Pinpoint the cell where the given text exists, returning its [X, Y] midpoint coordinate. 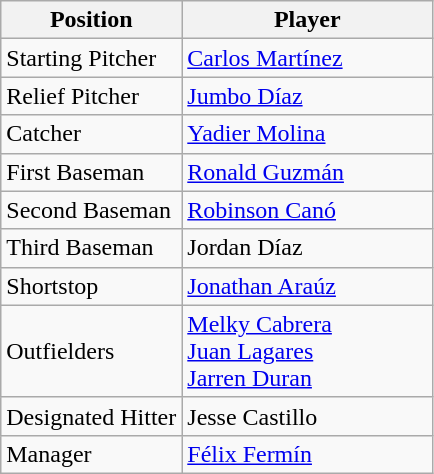
Yadier Molina [308, 134]
Jordan Díaz [308, 248]
Melky Cabrera Juan Lagares Jarren Duran [308, 351]
Manager [92, 454]
Robinson Canó [308, 210]
Félix Fermín [308, 454]
First Baseman [92, 172]
Catcher [92, 134]
Designated Hitter [92, 416]
Relief Pitcher [92, 96]
Jumbo Díaz [308, 96]
Player [308, 20]
Position [92, 20]
Second Baseman [92, 210]
Third Baseman [92, 248]
Ronald Guzmán [308, 172]
Outfielders [92, 351]
Starting Pitcher [92, 58]
Jesse Castillo [308, 416]
Jonathan Araúz [308, 286]
Shortstop [92, 286]
Carlos Martínez [308, 58]
